Search for the cell housing the specified text and yield its (x, y) center coordinate. 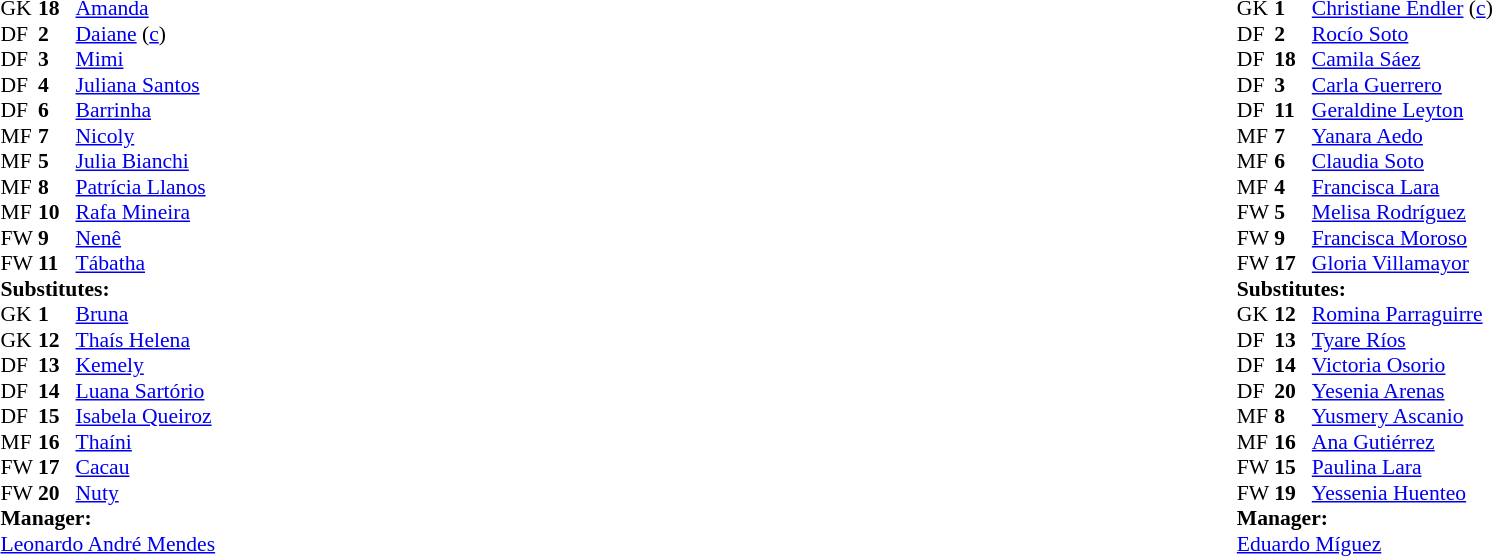
Patrícia Llanos (146, 187)
Manager: (108, 519)
Kemely (146, 365)
Bruna (146, 315)
10 (57, 213)
Substitutes: (108, 289)
18 (1293, 59)
Thaís Helena (146, 340)
Barrinha (146, 111)
Nuty (146, 493)
1 (57, 315)
Nicoly (146, 136)
Mimi (146, 59)
19 (1293, 493)
Julia Bianchi (146, 161)
Juliana Santos (146, 85)
Luana Sartório (146, 391)
Rafa Mineira (146, 213)
Nenê (146, 238)
Daiane (c) (146, 34)
Tábatha (146, 263)
Cacau (146, 467)
Isabela Queiroz (146, 417)
Thaíni (146, 442)
